Return the [x, y] coordinate for the center point of the cell that contains the specified text.  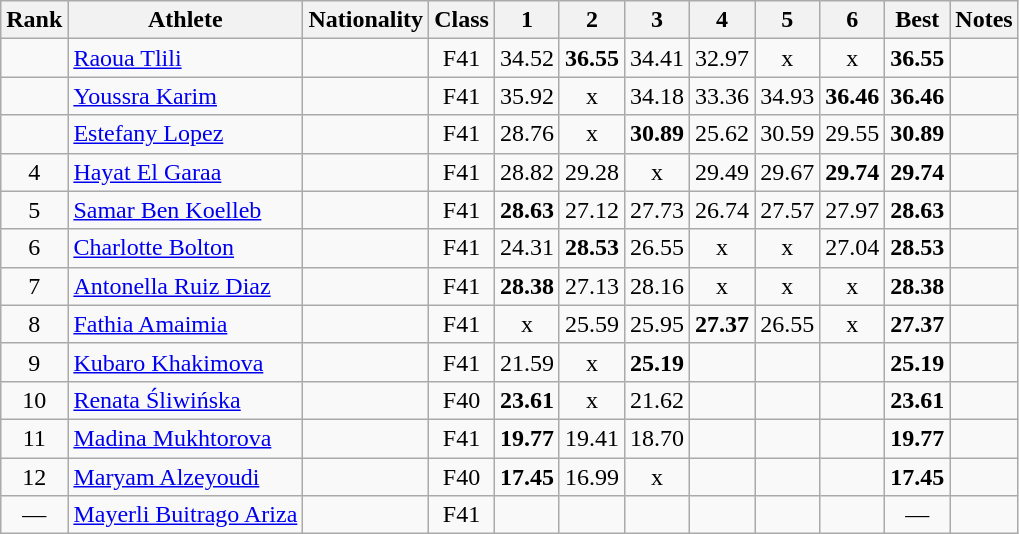
Samar Ben Koelleb [186, 210]
29.55 [852, 134]
Youssra Karim [186, 96]
28.82 [526, 172]
25.59 [592, 324]
26.74 [722, 210]
Rank [34, 20]
29.28 [592, 172]
Class [462, 20]
28.16 [656, 286]
Renata Śliwińska [186, 400]
28.76 [526, 134]
24.31 [526, 248]
11 [34, 438]
Nationality [366, 20]
27.57 [788, 210]
Mayerli Buitrago Ariza [186, 515]
34.41 [656, 58]
1 [526, 20]
27.04 [852, 248]
Antonella Ruiz Diaz [186, 286]
3 [656, 20]
Fathia Amaimia [186, 324]
25.62 [722, 134]
Charlotte Bolton [186, 248]
Athlete [186, 20]
Best [918, 20]
34.93 [788, 96]
34.18 [656, 96]
Notes [984, 20]
Kubaro Khakimova [186, 362]
32.97 [722, 58]
29.49 [722, 172]
2 [592, 20]
27.97 [852, 210]
16.99 [592, 477]
Hayat El Garaa [186, 172]
Raoua Tlili [186, 58]
18.70 [656, 438]
30.59 [788, 134]
Estefany Lopez [186, 134]
21.59 [526, 362]
34.52 [526, 58]
Maryam Alzeyoudi [186, 477]
19.41 [592, 438]
27.13 [592, 286]
21.62 [656, 400]
Madina Mukhtorova [186, 438]
29.67 [788, 172]
27.73 [656, 210]
7 [34, 286]
12 [34, 477]
9 [34, 362]
8 [34, 324]
25.95 [656, 324]
35.92 [526, 96]
27.12 [592, 210]
10 [34, 400]
33.36 [722, 96]
